Pinpoint the cell where the given text exists, returning its [X, Y] midpoint coordinate. 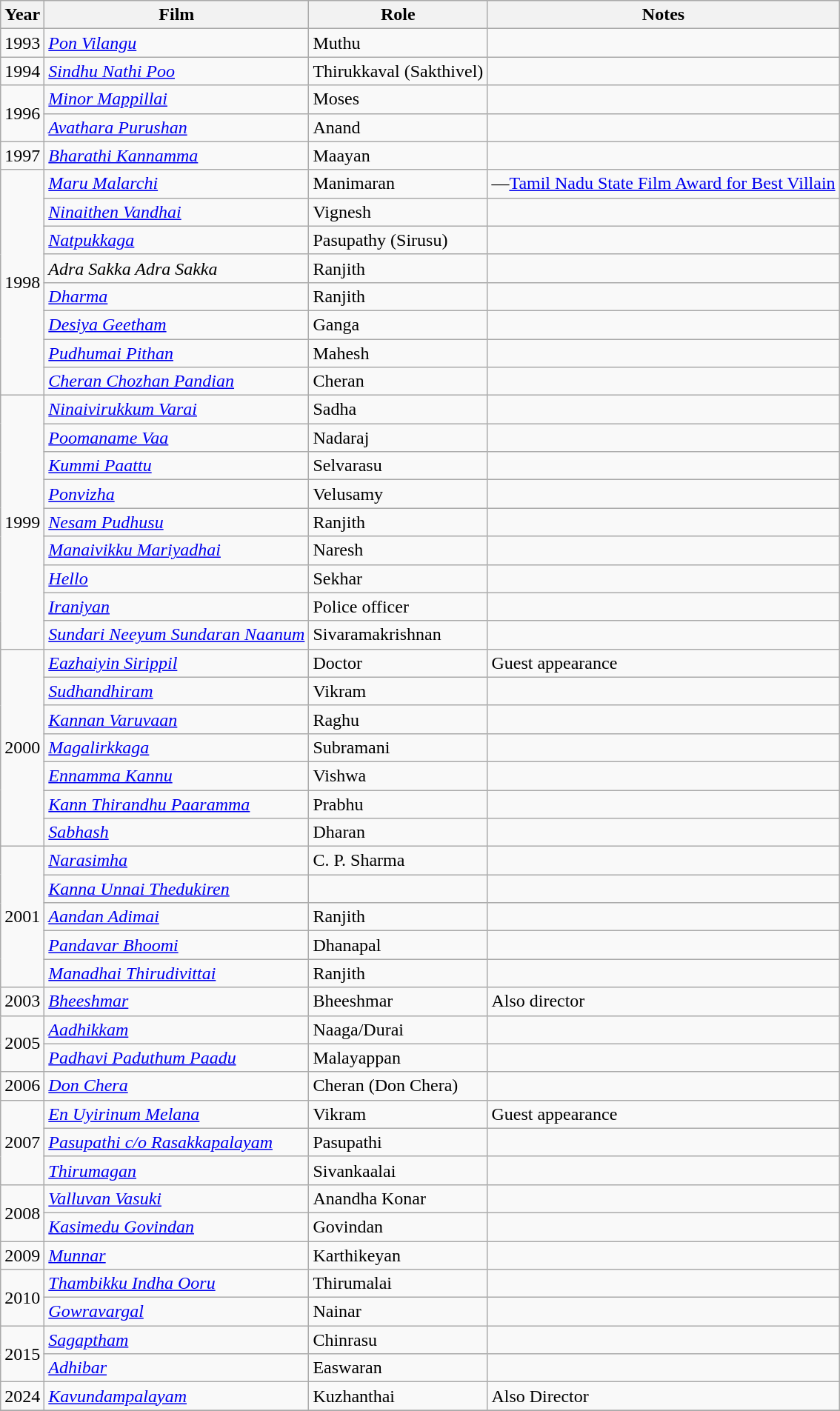
Sindhu Nathi Poo [176, 71]
Padhavi Paduthum Paadu [176, 1058]
Easwaran [399, 1368]
Valluvan Vasuki [176, 1198]
Sivankaalai [399, 1170]
Kummi Paattu [176, 466]
1994 [22, 71]
Selvarasu [399, 466]
—Tamil Nadu State Film Award for Best Villain [664, 184]
1996 [22, 113]
2015 [22, 1354]
Munnar [176, 1255]
Kannan Varuvaan [176, 719]
Poomaname Vaa [176, 438]
2000 [22, 747]
Velusamy [399, 494]
Adra Sakka Adra Sakka [176, 268]
Hello [176, 578]
Kasimedu Govindan [176, 1227]
Avathara Purushan [176, 127]
Role [399, 15]
Dharma [176, 296]
2001 [22, 917]
C. P. Sharma [399, 861]
Kanna Unnai Thedukiren [176, 889]
Magalirkkaga [176, 747]
Malayappan [399, 1058]
Muthu [399, 43]
2009 [22, 1255]
Ennamma Kannu [176, 775]
2005 [22, 1044]
Pasupathi c/o Rasakkapalayam [176, 1142]
Mahesh [399, 353]
Pasupathi [399, 1142]
Thirumalai [399, 1284]
Narasimha [176, 861]
1999 [22, 523]
Don Chera [176, 1086]
Pandavar Bhoomi [176, 945]
Chinrasu [399, 1340]
Thirumagan [176, 1170]
Sundari Neeyum Sundaran Naanum [176, 635]
Sagaptham [176, 1340]
Sudhandhiram [176, 691]
Nainar [399, 1312]
Prabhu [399, 804]
Sivaramakrishnan [399, 635]
2008 [22, 1212]
Maayan [399, 156]
Subramani [399, 747]
Ponvizha [176, 494]
Film [176, 15]
Police officer [399, 607]
Notes [664, 15]
2024 [22, 1396]
Cheran (Don Chera) [399, 1086]
Also Director [664, 1396]
Manadhai Thirudivittai [176, 973]
Adhibar [176, 1368]
Nesam Pudhusu [176, 522]
Ninaivirukkum Varai [176, 410]
1997 [22, 156]
Govindan [399, 1227]
Eazhaiyin Sirippil [176, 663]
Kuzhanthai [399, 1396]
Anandha Konar [399, 1198]
2003 [22, 1001]
Gowravargal [176, 1312]
Iraniyan [176, 607]
Ninaithen Vandhai [176, 212]
Anand [399, 127]
Dhanapal [399, 945]
Doctor [399, 663]
Dharan [399, 833]
Vignesh [399, 212]
Moses [399, 99]
Thirukkaval (Sakthivel) [399, 71]
Year [22, 15]
Sadha [399, 410]
2007 [22, 1142]
Karthikeyan [399, 1255]
Kann Thirandhu Paaramma [176, 804]
Natpukkaga [176, 240]
Also director [664, 1001]
Sekhar [399, 578]
1998 [22, 282]
Thambikku Indha Ooru [176, 1284]
2010 [22, 1298]
1993 [22, 43]
Naresh [399, 550]
Pasupathy (Sirusu) [399, 240]
Maru Malarchi [176, 184]
Bharathi Kannamma [176, 156]
Aandan Adimai [176, 917]
Manaivikku Mariyadhai [176, 550]
Desiya Geetham [176, 324]
Raghu [399, 719]
En Uyirinum Melana [176, 1114]
Pon Vilangu [176, 43]
2006 [22, 1086]
Ganga [399, 324]
Minor Mappillai [176, 99]
Manimaran [399, 184]
Pudhumai Pithan [176, 353]
Vishwa [399, 775]
Sabhash [176, 833]
Cheran [399, 381]
Cheran Chozhan Pandian [176, 381]
Aadhikkam [176, 1030]
Nadaraj [399, 438]
Naaga/Durai [399, 1030]
Kavundampalayam [176, 1396]
